Search for the cell housing the specified text and yield its [x, y] center coordinate. 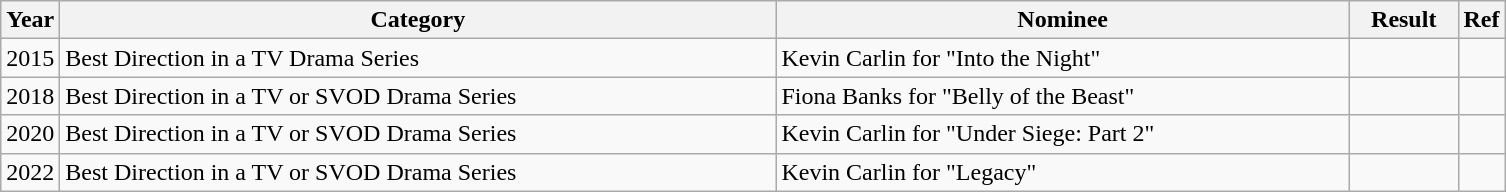
Category [418, 20]
2020 [30, 134]
Best Direction in a TV Drama Series [418, 58]
2018 [30, 96]
Kevin Carlin for "Legacy" [1063, 172]
Nominee [1063, 20]
Kevin Carlin for "Under Siege: Part 2" [1063, 134]
2015 [30, 58]
Year [30, 20]
Kevin Carlin for "Into the Night" [1063, 58]
Ref [1482, 20]
Fiona Banks for "Belly of the Beast" [1063, 96]
Result [1404, 20]
2022 [30, 172]
